Locate the cell with the specified text and output its (X, Y) center coordinate. 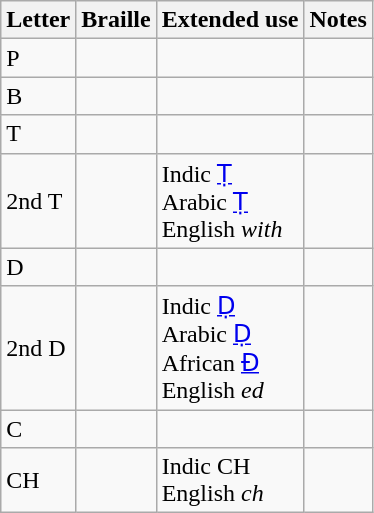
Indic ḌArabic ḌAfrican ƉEnglish ed (230, 348)
Notes (338, 20)
2nd D (38, 348)
D (38, 267)
T (38, 134)
CH (38, 480)
Braille (116, 20)
Indic ṬArabic ṬEnglish with (230, 200)
P (38, 58)
2nd T (38, 200)
B (38, 96)
Letter (38, 20)
Indic CHEnglish ch (230, 480)
C (38, 429)
Extended use (230, 20)
